Extract the [X, Y] coordinate from the center of the cell holding the provided text.  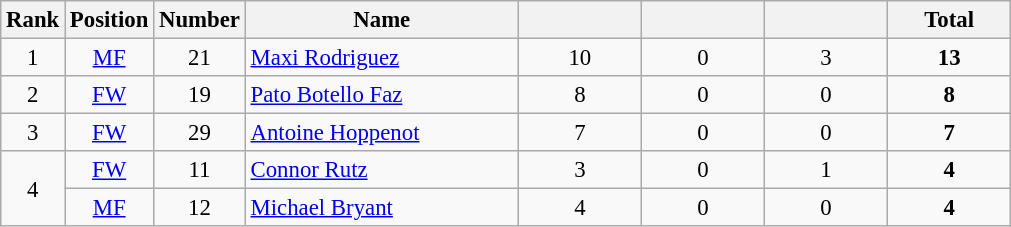
Michael Bryant [382, 208]
Number [200, 20]
11 [200, 170]
Position [110, 20]
13 [950, 58]
29 [200, 133]
2 [33, 95]
Name [382, 20]
10 [580, 58]
Antoine Hoppenot [382, 133]
12 [200, 208]
Pato Botello Faz [382, 95]
Rank [33, 20]
Maxi Rodriguez [382, 58]
Connor Rutz [382, 170]
19 [200, 95]
21 [200, 58]
Total [950, 20]
